Pinpoint the cell where the given text exists, returning its [X, Y] midpoint coordinate. 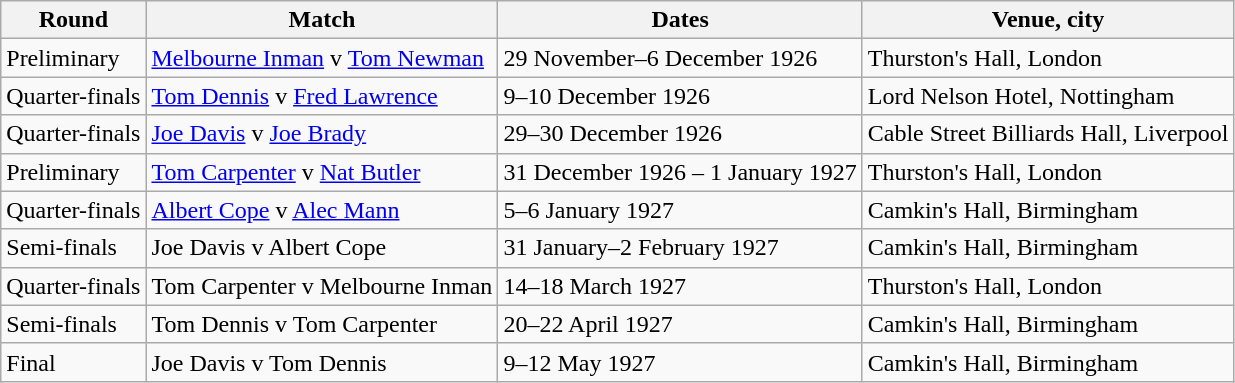
Match [322, 20]
Lord Nelson Hotel, Nottingham [1048, 96]
Round [74, 20]
Tom Dennis v Tom Carpenter [322, 324]
Joe Davis v Joe Brady [322, 134]
14–18 March 1927 [680, 286]
9–12 May 1927 [680, 362]
9–10 December 1926 [680, 96]
31 January–2 February 1927 [680, 248]
Joe Davis v Tom Dennis [322, 362]
20–22 April 1927 [680, 324]
Albert Cope v Alec Mann [322, 210]
Joe Davis v Albert Cope [322, 248]
29 November–6 December 1926 [680, 58]
Dates [680, 20]
Melbourne Inman v Tom Newman [322, 58]
29–30 December 1926 [680, 134]
Venue, city [1048, 20]
5–6 January 1927 [680, 210]
31 December 1926 – 1 January 1927 [680, 172]
Cable Street Billiards Hall, Liverpool [1048, 134]
Tom Dennis v Fred Lawrence [322, 96]
Tom Carpenter v Melbourne Inman [322, 286]
Final [74, 362]
Tom Carpenter v Nat Butler [322, 172]
